For the text-containing cell, return its midpoint in (X, Y) coordinate format. 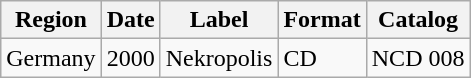
CD (322, 58)
Catalog (418, 20)
Nekropolis (219, 58)
Germany (51, 58)
Label (219, 20)
2000 (130, 58)
Format (322, 20)
Date (130, 20)
Region (51, 20)
NCD 008 (418, 58)
